Locate the cell with the specified text and output its (X, Y) center coordinate. 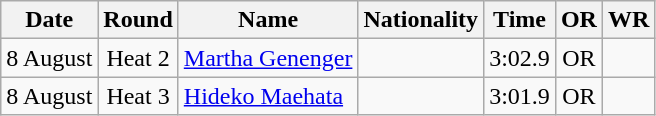
Martha Genenger (268, 58)
3:02.9 (520, 58)
Nationality (421, 20)
3:01.9 (520, 96)
Date (50, 20)
WR (628, 20)
Name (268, 20)
Time (520, 20)
Round (138, 20)
Heat 2 (138, 58)
Hideko Maehata (268, 96)
Heat 3 (138, 96)
